Find where the given text appears and provide that cell's center as (x, y) coordinate. 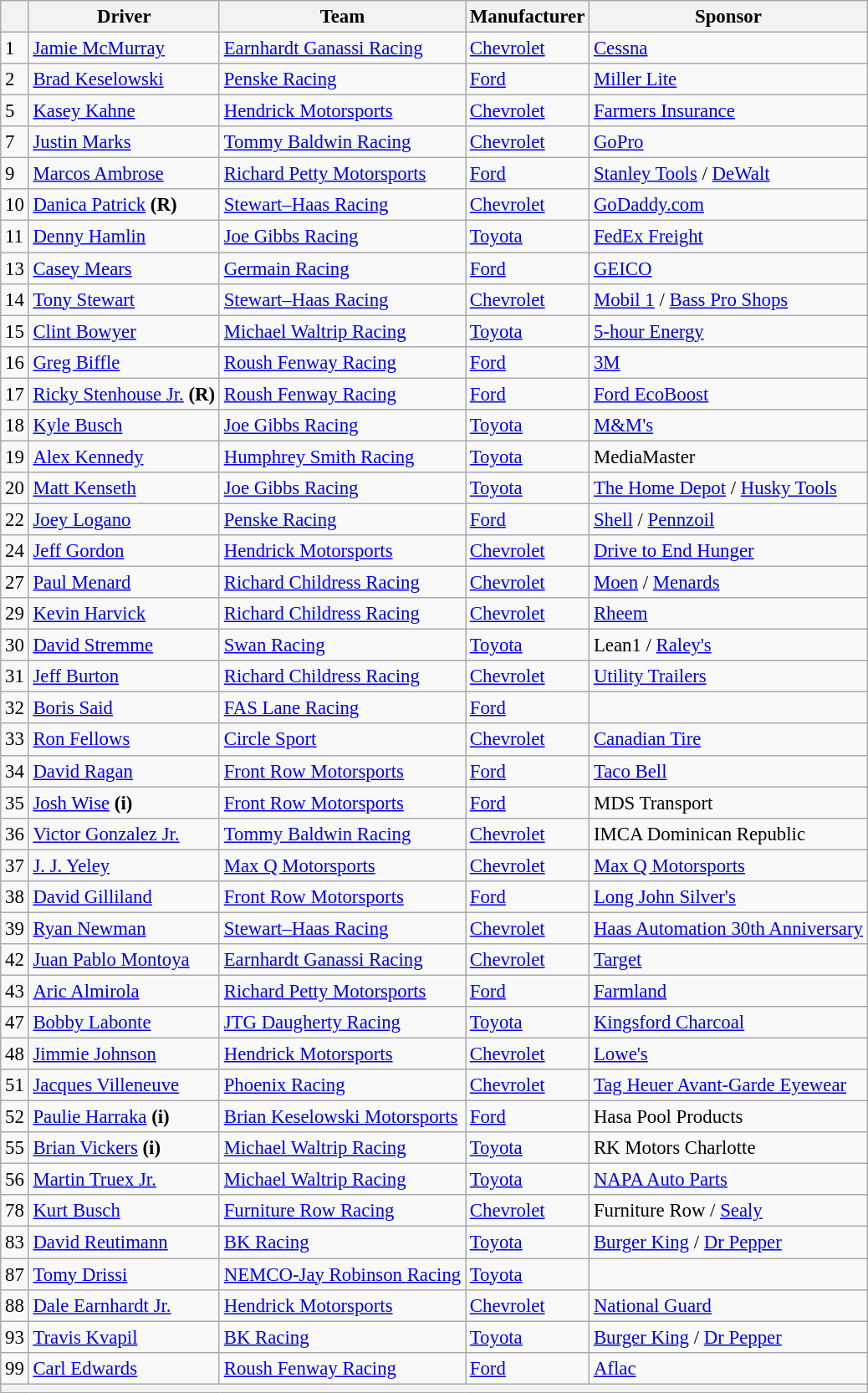
Brian Keselowski Motorsports (342, 1117)
Target (729, 960)
Shell / Pennzoil (729, 519)
Victor Gonzalez Jr. (124, 834)
Boris Said (124, 708)
Tag Heuer Avant-Garde Eyewear (729, 1085)
Tony Stewart (124, 299)
Miller Lite (729, 79)
Danica Patrick (R) (124, 205)
Kevin Harvick (124, 614)
22 (15, 519)
Canadian Tire (729, 740)
78 (15, 1212)
Furniture Row Racing (342, 1212)
19 (15, 457)
Driver (124, 17)
Paulie Harraka (i) (124, 1117)
55 (15, 1148)
5-hour Energy (729, 331)
Juan Pablo Montoya (124, 960)
Long John Silver's (729, 897)
Dale Earnhardt Jr. (124, 1305)
1 (15, 48)
Matt Kenseth (124, 488)
3M (729, 362)
52 (15, 1117)
Cessna (729, 48)
Travis Kvapil (124, 1337)
10 (15, 205)
Team (342, 17)
The Home Depot / Husky Tools (729, 488)
M&M's (729, 426)
Kyle Busch (124, 426)
Utility Trailers (729, 676)
35 (15, 803)
GoPro (729, 142)
FedEx Freight (729, 237)
National Guard (729, 1305)
Furniture Row / Sealy (729, 1212)
30 (15, 645)
32 (15, 708)
14 (15, 299)
David Reutimann (124, 1242)
5 (15, 111)
Sponsor (729, 17)
36 (15, 834)
Marcos Ambrose (124, 174)
Brian Vickers (i) (124, 1148)
David Stremme (124, 645)
FAS Lane Racing (342, 708)
37 (15, 865)
Aflac (729, 1368)
Hasa Pool Products (729, 1117)
David Ragan (124, 771)
David Gilliland (124, 897)
Jimmie Johnson (124, 1054)
MediaMaster (729, 457)
Farmers Insurance (729, 111)
Ricky Stenhouse Jr. (R) (124, 394)
Jeff Burton (124, 676)
Phoenix Racing (342, 1085)
Mobil 1 / Bass Pro Shops (729, 299)
RK Motors Charlotte (729, 1148)
Lean1 / Raley's (729, 645)
GEICO (729, 268)
38 (15, 897)
Lowe's (729, 1054)
Justin Marks (124, 142)
2 (15, 79)
43 (15, 991)
93 (15, 1337)
Rheem (729, 614)
Joey Logano (124, 519)
NAPA Auto Parts (729, 1180)
Greg Biffle (124, 362)
Jamie McMurray (124, 48)
16 (15, 362)
17 (15, 394)
Haas Automation 30th Anniversary (729, 928)
18 (15, 426)
99 (15, 1368)
33 (15, 740)
Drive to End Hunger (729, 551)
24 (15, 551)
Ford EcoBoost (729, 394)
JTG Daugherty Racing (342, 1023)
48 (15, 1054)
Martin Truex Jr. (124, 1180)
11 (15, 237)
Kasey Kahne (124, 111)
Tomy Drissi (124, 1274)
Paul Menard (124, 583)
Jacques Villeneuve (124, 1085)
Circle Sport (342, 740)
56 (15, 1180)
Brad Keselowski (124, 79)
51 (15, 1085)
31 (15, 676)
NEMCO-Jay Robinson Racing (342, 1274)
Jeff Gordon (124, 551)
Moen / Menards (729, 583)
GoDaddy.com (729, 205)
Stanley Tools / DeWalt (729, 174)
Germain Racing (342, 268)
Bobby Labonte (124, 1023)
Clint Bowyer (124, 331)
Casey Mears (124, 268)
Swan Racing (342, 645)
Alex Kennedy (124, 457)
13 (15, 268)
Ryan Newman (124, 928)
9 (15, 174)
20 (15, 488)
87 (15, 1274)
Aric Almirola (124, 991)
Kingsford Charcoal (729, 1023)
Taco Bell (729, 771)
88 (15, 1305)
IMCA Dominican Republic (729, 834)
Farmland (729, 991)
MDS Transport (729, 803)
Humphrey Smith Racing (342, 457)
7 (15, 142)
47 (15, 1023)
27 (15, 583)
15 (15, 331)
J. J. Yeley (124, 865)
39 (15, 928)
42 (15, 960)
Denny Hamlin (124, 237)
Manufacturer (527, 17)
Kurt Busch (124, 1212)
Carl Edwards (124, 1368)
Josh Wise (i) (124, 803)
29 (15, 614)
Ron Fellows (124, 740)
83 (15, 1242)
34 (15, 771)
